Provide the (x, y) coordinate of the cell's center where the given text is located.  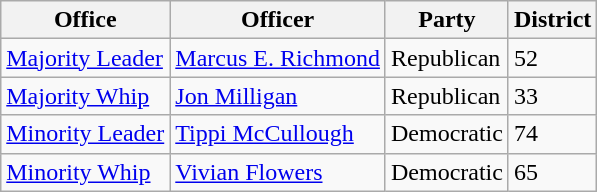
Officer (278, 20)
Office (86, 20)
52 (552, 58)
74 (552, 134)
Minority Leader (86, 134)
33 (552, 96)
District (552, 20)
Minority Whip (86, 172)
Majority Whip (86, 96)
Vivian Flowers (278, 172)
65 (552, 172)
Party (446, 20)
Jon Milligan (278, 96)
Tippi McCullough (278, 134)
Marcus E. Richmond (278, 58)
Majority Leader (86, 58)
